Extract the (x, y) coordinate from the center of the cell holding the provided text.  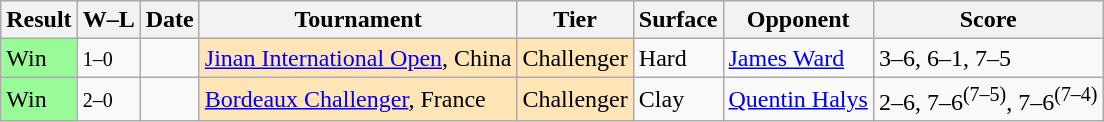
2–0 (108, 100)
James Ward (798, 58)
Hard (678, 58)
Surface (678, 20)
Opponent (798, 20)
1–0 (108, 58)
Quentin Halys (798, 100)
2–6, 7–6(7–5), 7–6(7–4) (988, 100)
Date (170, 20)
Clay (678, 100)
Score (988, 20)
Bordeaux Challenger, France (358, 100)
Result (39, 20)
Tier (575, 20)
W–L (108, 20)
3–6, 6–1, 7–5 (988, 58)
Jinan International Open, China (358, 58)
Tournament (358, 20)
